Identify which cell holds the provided text, then report its [X, Y] central coordinate. 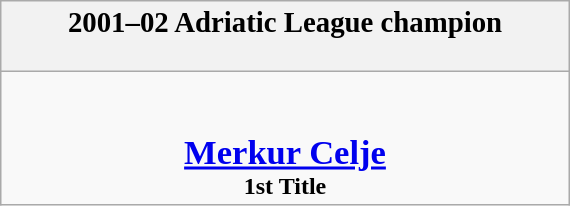
Merkur Celje1st Title [284, 138]
2001–02 Adriatic League champion [284, 36]
